Scan for the cell matching the given text and deliver its [X, Y] coordinate at center. 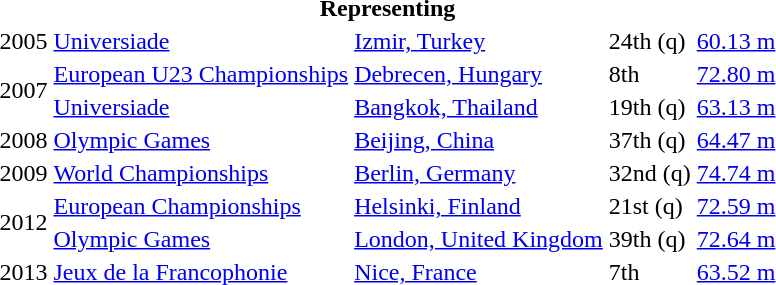
19th (q) [650, 107]
39th (q) [650, 239]
37th (q) [650, 140]
24th (q) [650, 41]
8th [650, 74]
Beijing, China [479, 140]
Izmir, Turkey [479, 41]
Helsinki, Finland [479, 206]
21st (q) [650, 206]
London, United Kingdom [479, 239]
World Championships [201, 173]
European U23 Championships [201, 74]
32nd (q) [650, 173]
Debrecen, Hungary [479, 74]
Berlin, Germany [479, 173]
European Championships [201, 206]
Bangkok, Thailand [479, 107]
